Pinpoint the cell where the given text exists, returning its [x, y] midpoint coordinate. 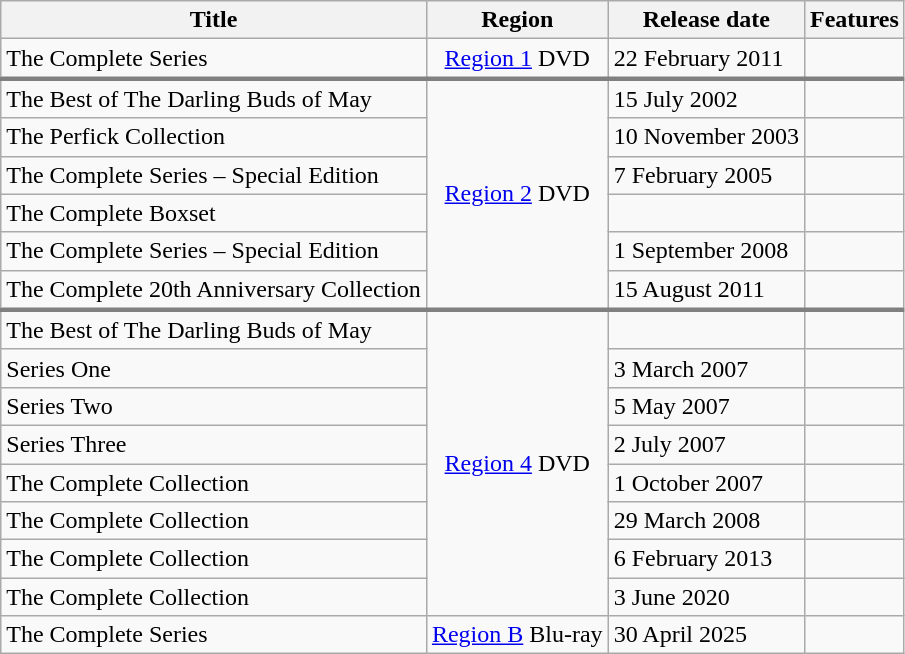
Series Three [214, 444]
Region 4 DVD [517, 463]
1 September 2008 [706, 251]
Series One [214, 368]
Series Two [214, 406]
7 February 2005 [706, 175]
5 May 2007 [706, 406]
2 July 2007 [706, 444]
The Complete Boxset [214, 213]
Region 2 DVD [517, 194]
3 June 2020 [706, 597]
The Perfick Collection [214, 137]
15 July 2002 [706, 98]
Release date [706, 20]
The Complete 20th Anniversary Collection [214, 290]
Title [214, 20]
Region B Blu-ray [517, 635]
6 February 2013 [706, 559]
Features [854, 20]
30 April 2025 [706, 635]
Region 1 DVD [517, 59]
15 August 2011 [706, 290]
Region [517, 20]
1 October 2007 [706, 483]
22 February 2011 [706, 59]
29 March 2008 [706, 521]
3 March 2007 [706, 368]
10 November 2003 [706, 137]
